Search for the cell housing the specified text and yield its (X, Y) center coordinate. 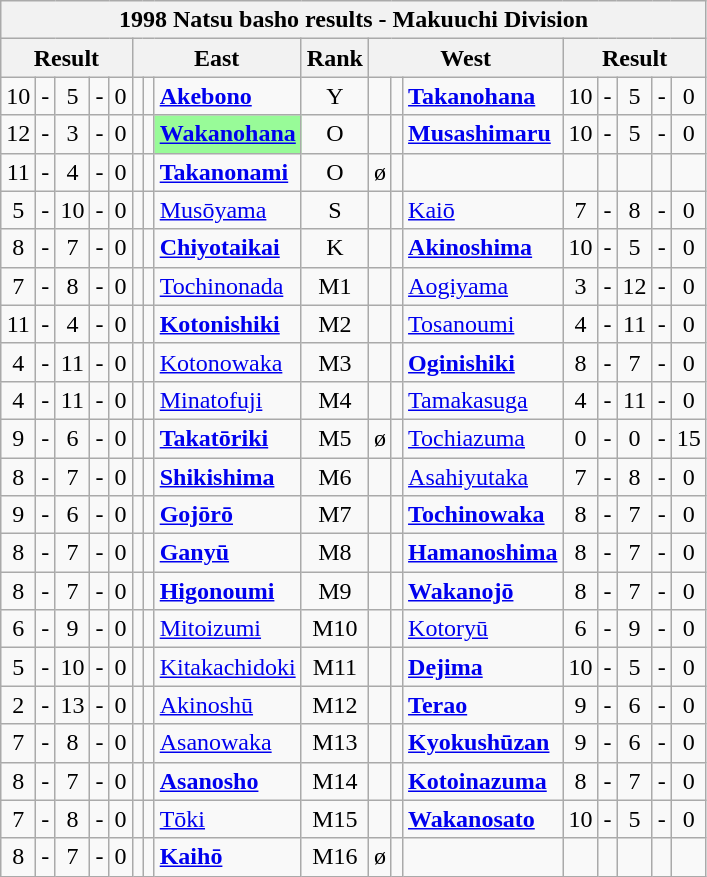
M15 (334, 819)
Tamakasuga (483, 400)
Higonoumi (228, 591)
M8 (334, 553)
Kotoryū (483, 629)
Mitoizumi (228, 629)
Rank (334, 58)
Aogiyama (483, 286)
Kyokushūzan (483, 743)
M3 (334, 362)
1998 Natsu basho results - Makuuchi Division (354, 20)
Hamanoshima (483, 553)
Takatōriki (228, 438)
15 (688, 438)
Oginishiki (483, 362)
M5 (334, 438)
Asahiyutaka (483, 477)
M7 (334, 515)
M16 (334, 857)
Akinoshima (483, 248)
Minatofuji (228, 400)
M11 (334, 667)
Asanosho (228, 781)
Wakanohana (228, 134)
M9 (334, 591)
M6 (334, 477)
Musashimaru (483, 134)
2 (18, 705)
Asanowaka (228, 743)
West (466, 58)
Wakanosato (483, 819)
Kitakachidoki (228, 667)
Akebono (228, 96)
M12 (334, 705)
Kaiō (483, 210)
Kaihō (228, 857)
Tochiazuma (483, 438)
Terao (483, 705)
Tosanoumi (483, 324)
Shikishima (228, 477)
Tochinonada (228, 286)
Dejima (483, 667)
Takanohana (483, 96)
Gojōrō (228, 515)
Akinoshū (228, 705)
Ganyū (228, 553)
13 (72, 705)
S (334, 210)
Kotonowaka (228, 362)
M1 (334, 286)
M13 (334, 743)
Takanonami (228, 172)
Musōyama (228, 210)
Chiyotaikai (228, 248)
Wakanojō (483, 591)
K (334, 248)
Tōki (228, 819)
Kotonishiki (228, 324)
Kotoinazuma (483, 781)
Y (334, 96)
M10 (334, 629)
M2 (334, 324)
M4 (334, 400)
East (216, 58)
M14 (334, 781)
Tochinowaka (483, 515)
